Detect which cell encompasses the target text, then output its [x, y] center coordinate. 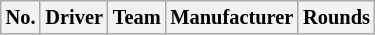
Rounds [336, 17]
Driver [74, 17]
Team [137, 17]
Manufacturer [232, 17]
No. [21, 17]
